Return the [x, y] coordinate for the center point of the cell that contains the specified text.  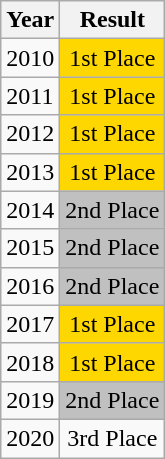
Year [30, 20]
2017 [30, 324]
2011 [30, 96]
2015 [30, 248]
2013 [30, 172]
2012 [30, 134]
2019 [30, 400]
2016 [30, 286]
3rd Place [112, 438]
2020 [30, 438]
2014 [30, 210]
2018 [30, 362]
2010 [30, 58]
Result [112, 20]
